Detect which cell encompasses the target text, then output its (x, y) center coordinate. 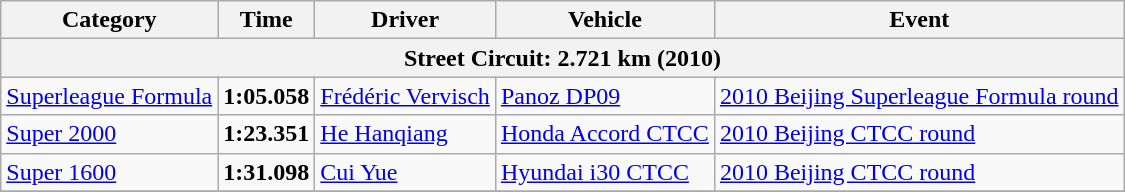
1:31.098 (266, 172)
Superleague Formula (110, 96)
Super 2000 (110, 134)
2010 Beijing Superleague Formula round (919, 96)
Honda Accord CTCC (604, 134)
Event (919, 20)
Street Circuit: 2.721 km (2010) (562, 58)
Panoz DP09 (604, 96)
Vehicle (604, 20)
1:05.058 (266, 96)
Hyundai i30 CTCC (604, 172)
Category (110, 20)
He Hanqiang (406, 134)
Driver (406, 20)
1:23.351 (266, 134)
Time (266, 20)
Super 1600 (110, 172)
Cui Yue (406, 172)
Frédéric Vervisch (406, 96)
